Locate the cell with the specified text and output its [x, y] center coordinate. 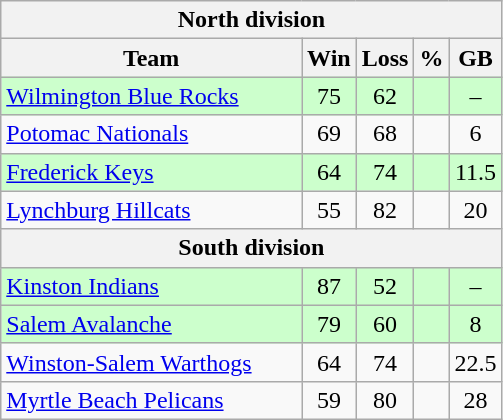
Lynchburg Hillcats [152, 210]
Frederick Keys [152, 172]
Kinston Indians [152, 286]
28 [476, 400]
11.5 [476, 172]
75 [330, 96]
59 [330, 400]
Salem Avalanche [152, 324]
60 [385, 324]
52 [385, 286]
North division [252, 20]
22.5 [476, 362]
Potomac Nationals [152, 134]
South division [252, 248]
Myrtle Beach Pelicans [152, 400]
87 [330, 286]
62 [385, 96]
80 [385, 400]
% [432, 58]
20 [476, 210]
6 [476, 134]
69 [330, 134]
GB [476, 58]
82 [385, 210]
8 [476, 324]
Team [152, 58]
Loss [385, 58]
Win [330, 58]
Winston-Salem Warthogs [152, 362]
Wilmington Blue Rocks [152, 96]
55 [330, 210]
79 [330, 324]
68 [385, 134]
